Find where the given text appears and provide that cell's center as [X, Y] coordinate. 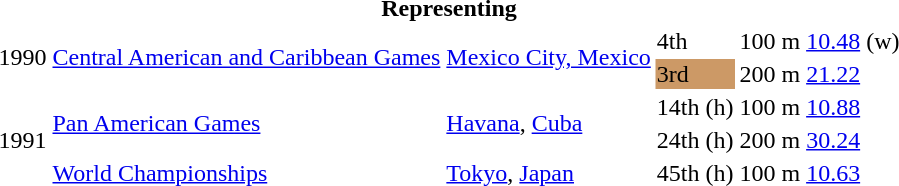
4th [695, 41]
14th (h) [695, 107]
Havana, Cuba [548, 124]
Mexico City, Mexico [548, 58]
Central American and Caribbean Games [246, 58]
3rd [695, 74]
Pan American Games [246, 124]
24th (h) [695, 140]
